For the text-containing cell, return its midpoint in (x, y) coordinate format. 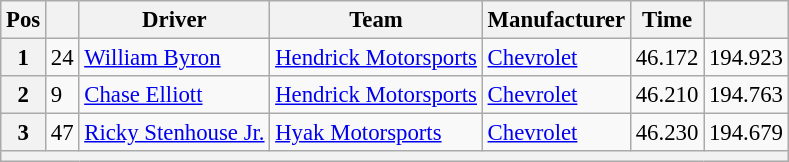
Team (376, 20)
47 (62, 133)
46.210 (666, 95)
2 (24, 95)
46.172 (666, 58)
9 (62, 95)
24 (62, 58)
Time (666, 20)
194.679 (746, 133)
Pos (24, 20)
46.230 (666, 133)
194.923 (746, 58)
Ricky Stenhouse Jr. (174, 133)
Manufacturer (556, 20)
Chase Elliott (174, 95)
3 (24, 133)
William Byron (174, 58)
Hyak Motorsports (376, 133)
Driver (174, 20)
1 (24, 58)
194.763 (746, 95)
